Find where the given text appears and provide that cell's center as (X, Y) coordinate. 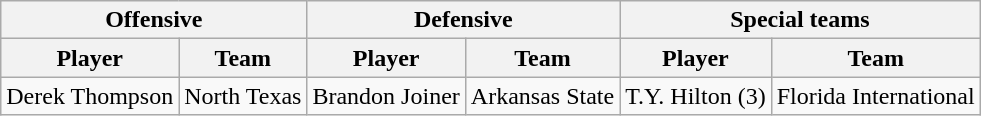
Special teams (800, 20)
Offensive (154, 20)
Derek Thompson (90, 96)
Florida International (876, 96)
Defensive (464, 20)
Brandon Joiner (386, 96)
T.Y. Hilton (3) (696, 96)
Arkansas State (542, 96)
North Texas (243, 96)
